Provide the [x, y] coordinate of the cell's center where the given text is located.  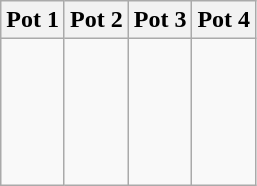
Pot 2 [96, 20]
Pot 1 [33, 20]
Pot 4 [224, 20]
Pot 3 [160, 20]
